Extract the (x, y) coordinate from the center of the cell holding the provided text.  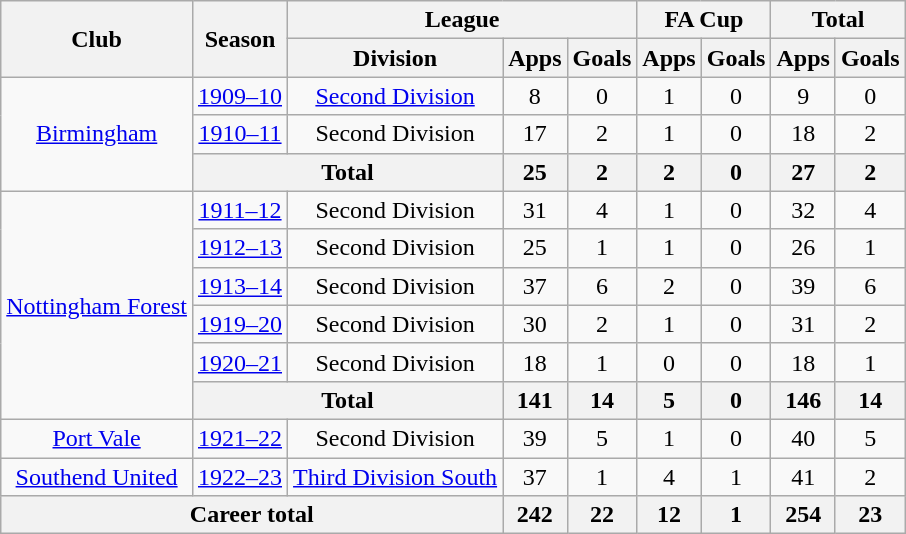
8 (535, 96)
1910–11 (240, 134)
Career total (252, 515)
League (462, 20)
Birmingham (97, 134)
1921–22 (240, 438)
1920–21 (240, 362)
Third Division South (396, 477)
Southend United (97, 477)
23 (870, 515)
Club (97, 39)
1919–20 (240, 324)
1913–14 (240, 286)
Port Vale (97, 438)
FA Cup (704, 20)
1911–12 (240, 210)
41 (803, 477)
1912–13 (240, 248)
242 (535, 515)
30 (535, 324)
146 (803, 400)
22 (602, 515)
Nottingham Forest (97, 305)
9 (803, 96)
141 (535, 400)
26 (803, 248)
12 (669, 515)
17 (535, 134)
254 (803, 515)
27 (803, 172)
40 (803, 438)
Season (240, 39)
1909–10 (240, 96)
1922–23 (240, 477)
32 (803, 210)
Division (396, 58)
